Return [X, Y] of the center of cell containing provided text 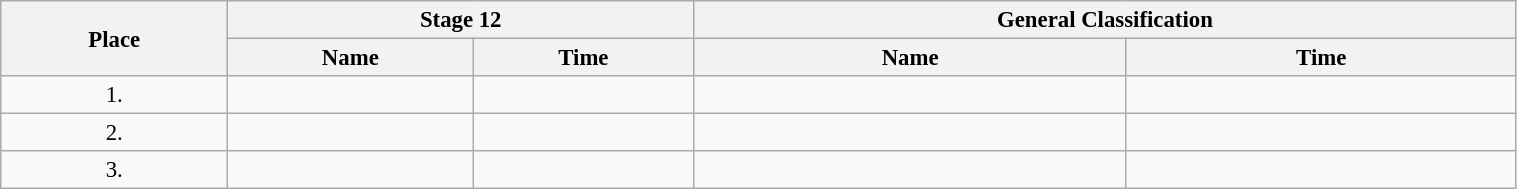
Stage 12 [461, 20]
3. [114, 170]
General Classification [1105, 20]
2. [114, 133]
1. [114, 95]
Place [114, 38]
